Find where the given text appears and provide that cell's center as (X, Y) coordinate. 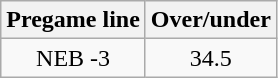
Over/under (210, 20)
NEB -3 (74, 58)
Pregame line (74, 20)
34.5 (210, 58)
